From the cell containing the given text, extract its center point as (X, Y) coordinate. 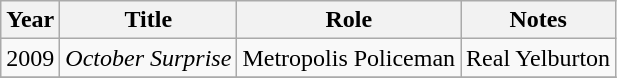
Role (349, 20)
Metropolis Policeman (349, 58)
Notes (538, 20)
October Surprise (148, 58)
Real Yelburton (538, 58)
2009 (30, 58)
Title (148, 20)
Year (30, 20)
